Capture the cell that displays the provided text and extract its [x, y] central coordinate. 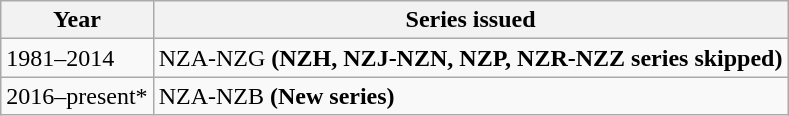
NZA-NZB (New series) [470, 96]
Series issued [470, 20]
Year [77, 20]
2016–present* [77, 96]
NZA-NZG (NZH, NZJ-NZN, NZP, NZR-NZZ series skipped) [470, 58]
1981–2014 [77, 58]
